Search for the cell housing the specified text and yield its (x, y) center coordinate. 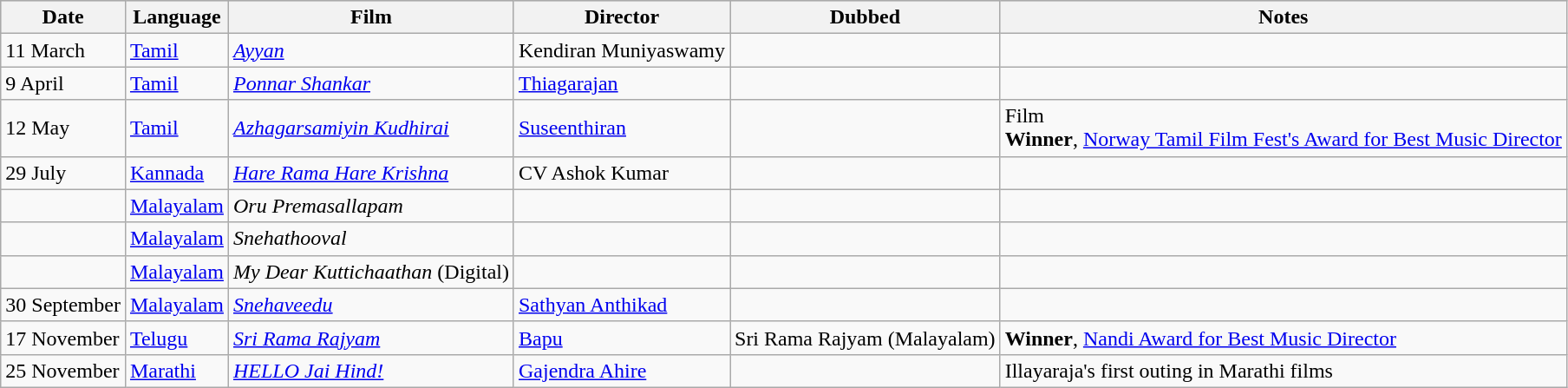
Azhagarsamiyin Kudhirai (371, 128)
12 May (63, 128)
Telugu (177, 338)
Sathyan Anthikad (621, 305)
Illayaraja's first outing in Marathi films (1284, 371)
CV Ashok Kumar (621, 173)
Winner, Nandi Award for Best Music Director (1284, 338)
Date (63, 17)
Marathi (177, 371)
Bapu (621, 338)
29 July (63, 173)
11 March (63, 50)
9 April (63, 83)
Film (371, 17)
Gajendra Ahire (621, 371)
Snehathooval (371, 239)
30 September (63, 305)
Kannada (177, 173)
Ayyan (371, 50)
Notes (1284, 17)
Sri Rama Rajyam (Malayalam) (866, 338)
Thiagarajan (621, 83)
HELLO Jai Hind! (371, 371)
25 November (63, 371)
17 November (63, 338)
Suseenthiran (621, 128)
Sri Rama Rajyam (371, 338)
Kendiran Muniyaswamy (621, 50)
Ponnar Shankar (371, 83)
Language (177, 17)
Hare Rama Hare Krishna (371, 173)
Snehaveedu (371, 305)
Oru Premasallapam (371, 206)
FilmWinner, Norway Tamil Film Fest's Award for Best Music Director (1284, 128)
Director (621, 17)
My Dear Kuttichaathan (Digital) (371, 272)
Dubbed (866, 17)
